Output the (x, y) coordinate of the center of the cell containing the given text.  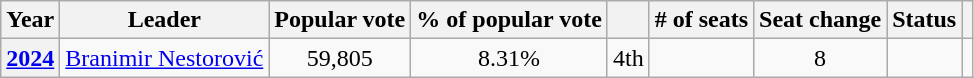
Branimir Nestorović (164, 58)
59,805 (340, 58)
Year (30, 20)
Leader (164, 20)
8 (820, 58)
4th (628, 58)
% of popular vote (510, 20)
Status (924, 20)
8.31% (510, 58)
Seat change (820, 20)
# of seats (701, 20)
2024 (30, 58)
Popular vote (340, 20)
